Locate the cell with the specified text and output its [x, y] center coordinate. 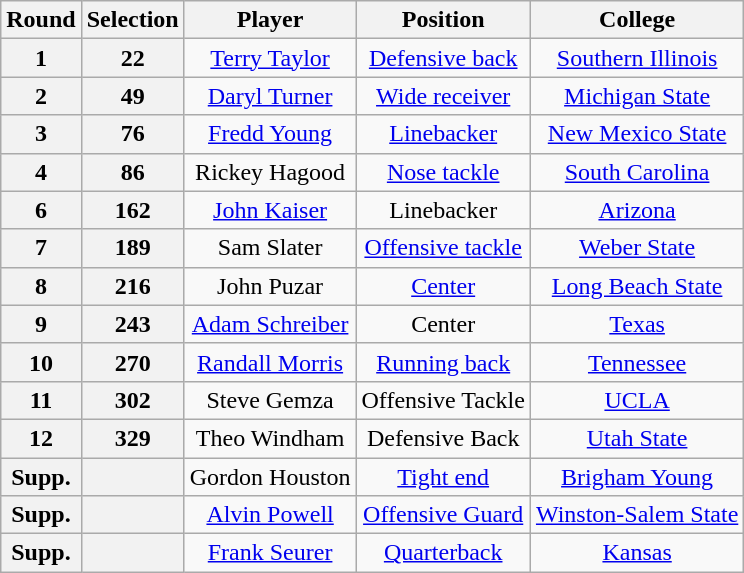
Nose tackle [443, 172]
Terry Taylor [270, 58]
Offensive Guard [443, 515]
Defensive back [443, 58]
Long Beach State [636, 286]
Rickey Hagood [270, 172]
329 [132, 438]
189 [132, 248]
1 [41, 58]
Texas [636, 324]
Arizona [636, 210]
8 [41, 286]
Randall Morris [270, 362]
Running back [443, 362]
Weber State [636, 248]
Quarterback [443, 553]
49 [132, 96]
Southern Illinois [636, 58]
Offensive Tackle [443, 400]
John Kaiser [270, 210]
Defensive Back [443, 438]
4 [41, 172]
Daryl Turner [270, 96]
Tennessee [636, 362]
Winston-Salem State [636, 515]
Kansas [636, 553]
Steve Gemza [270, 400]
162 [132, 210]
270 [132, 362]
Sam Slater [270, 248]
Offensive tackle [443, 248]
7 [41, 248]
Michigan State [636, 96]
76 [132, 134]
Fredd Young [270, 134]
10 [41, 362]
UCLA [636, 400]
12 [41, 438]
New Mexico State [636, 134]
Tight end [443, 477]
Brigham Young [636, 477]
Position [443, 20]
Wide receiver [443, 96]
Frank Seurer [270, 553]
9 [41, 324]
302 [132, 400]
Player [270, 20]
Alvin Powell [270, 515]
Round [41, 20]
2 [41, 96]
243 [132, 324]
South Carolina [636, 172]
86 [132, 172]
6 [41, 210]
Adam Schreiber [270, 324]
John Puzar [270, 286]
College [636, 20]
22 [132, 58]
Selection [132, 20]
Gordon Houston [270, 477]
3 [41, 134]
11 [41, 400]
Utah State [636, 438]
216 [132, 286]
Theo Windham [270, 438]
